Determine the (X, Y) coordinate at the center of the cell enclosing the given text.  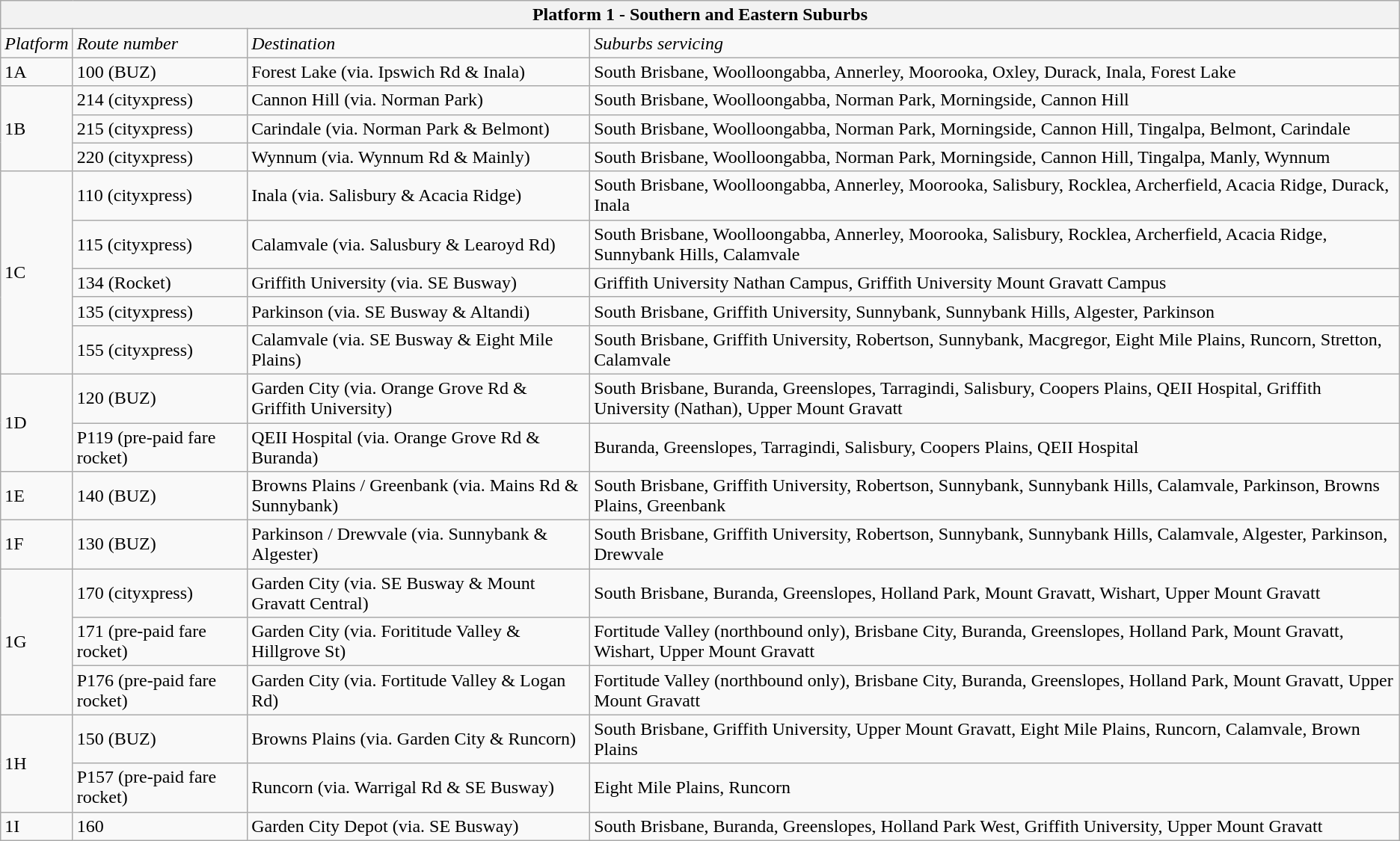
Garden City (via. Orange Grove Rd & Griffith University) (419, 398)
Platform (37, 43)
South Brisbane, Woolloongabba, Norman Park, Morningside, Cannon Hill, Tingalpa, Belmont, Carindale (995, 129)
Wynnum (via. Wynnum Rd & Mainly) (419, 157)
Browns Plains / Greenbank (via. Mains Rd & Sunnybank) (419, 496)
115 (cityxpress) (160, 244)
215 (cityxpress) (160, 129)
South Brisbane, Buranda, Greenslopes, Holland Park West, Griffith University, Upper Mount Gravatt (995, 826)
1G (37, 641)
160 (160, 826)
South Brisbane, Woolloongabba, Annerley, Moorooka, Oxley, Durack, Inala, Forest Lake (995, 72)
South Brisbane, Woolloongabba, Norman Park, Morningside, Cannon Hill, Tingalpa, Manly, Wynnum (995, 157)
Garden City (via. SE Busway & Mount Gravatt Central) (419, 594)
155 (cityxpress) (160, 350)
140 (BUZ) (160, 496)
130 (BUZ) (160, 544)
P157 (pre-paid fare rocket) (160, 788)
Suburbs servicing (995, 43)
Fortitude Valley (northbound only), Brisbane City, Buranda, Greenslopes, Holland Park, Mount Gravatt, Wishart, Upper Mount Gravatt (995, 641)
1A (37, 72)
Garden City (via. Forititude Valley & Hillgrove St) (419, 641)
South Brisbane, Griffith University, Sunnybank, Sunnybank Hills, Algester, Parkinson (995, 311)
Runcorn (via. Warrigal Rd & SE Busway) (419, 788)
South Brisbane, Griffith University, Robertson, Sunnybank, Sunnybank Hills, Calamvale, Algester, Parkinson, Drewvale (995, 544)
Platform 1 - Southern and Eastern Suburbs (700, 15)
South Brisbane, Griffith University, Robertson, Sunnybank, Macgregor, Eight Mile Plains, Runcorn, Stretton, Calamvale (995, 350)
134 (Rocket) (160, 283)
1D (37, 422)
Destination (419, 43)
Calamvale (via. SE Busway & Eight Mile Plains) (419, 350)
South Brisbane, Griffith University, Upper Mount Gravatt, Eight Mile Plains, Runcorn, Calamvale, Brown Plains (995, 739)
120 (BUZ) (160, 398)
1B (37, 129)
1C (37, 272)
South Brisbane, Buranda, Greenslopes, Holland Park, Mount Gravatt, Wishart, Upper Mount Gravatt (995, 594)
220 (cityxpress) (160, 157)
QEII Hospital (via. Orange Grove Rd & Buranda) (419, 447)
P119 (pre-paid fare rocket) (160, 447)
Parkinson (via. SE Busway & Altandi) (419, 311)
135 (cityxpress) (160, 311)
Carindale (via. Norman Park & Belmont) (419, 129)
Griffith University Nathan Campus, Griffith University Mount Gravatt Campus (995, 283)
South Brisbane, Woolloongabba, Annerley, Moorooka, Salisbury, Rocklea, Archerfield, Acacia Ridge, Durack, Inala (995, 196)
1H (37, 763)
Calamvale (via. Salusbury & Learoyd Rd) (419, 244)
South Brisbane, Buranda, Greenslopes, Tarragindi, Salisbury, Coopers Plains, QEII Hospital, Griffith University (Nathan), Upper Mount Gravatt (995, 398)
150 (BUZ) (160, 739)
100 (BUZ) (160, 72)
Eight Mile Plains, Runcorn (995, 788)
Griffith University (via. SE Busway) (419, 283)
Fortitude Valley (northbound only), Brisbane City, Buranda, Greenslopes, Holland Park, Mount Gravatt, Upper Mount Gravatt (995, 691)
1F (37, 544)
110 (cityxpress) (160, 196)
Cannon Hill (via. Norman Park) (419, 100)
Forest Lake (via. Ipswich Rd & Inala) (419, 72)
Route number (160, 43)
1E (37, 496)
South Brisbane, Griffith University, Robertson, Sunnybank, Sunnybank Hills, Calamvale, Parkinson, Browns Plains, Greenbank (995, 496)
Inala (via. Salisbury & Acacia Ridge) (419, 196)
1I (37, 826)
Parkinson / Drewvale (via. Sunnybank & Algester) (419, 544)
Garden City (via. Fortitude Valley & Logan Rd) (419, 691)
South Brisbane, Woolloongabba, Norman Park, Morningside, Cannon Hill (995, 100)
Browns Plains (via. Garden City & Runcorn) (419, 739)
Garden City Depot (via. SE Busway) (419, 826)
P176 (pre-paid fare rocket) (160, 691)
171 (pre-paid fare rocket) (160, 641)
214 (cityxpress) (160, 100)
170 (cityxpress) (160, 594)
Buranda, Greenslopes, Tarragindi, Salisbury, Coopers Plains, QEII Hospital (995, 447)
South Brisbane, Woolloongabba, Annerley, Moorooka, Salisbury, Rocklea, Archerfield, Acacia Ridge, Sunnybank Hills, Calamvale (995, 244)
